Capture the cell that displays the provided text and extract its [X, Y] central coordinate. 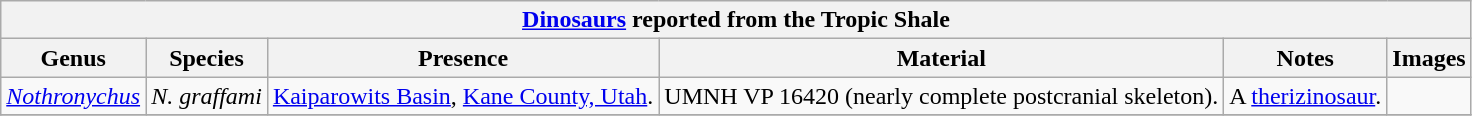
A therizinosaur. [1306, 96]
Presence [462, 58]
N. graffami [207, 96]
Kaiparowits Basin, Kane County, Utah. [462, 96]
Images [1429, 58]
Notes [1306, 58]
UMNH VP 16420 (nearly complete postcranial skeleton). [942, 96]
Dinosaurs reported from the Tropic Shale [736, 20]
Material [942, 58]
Nothronychus [74, 96]
Species [207, 58]
Genus [74, 58]
